Find where the given text appears and provide that cell's center as [X, Y] coordinate. 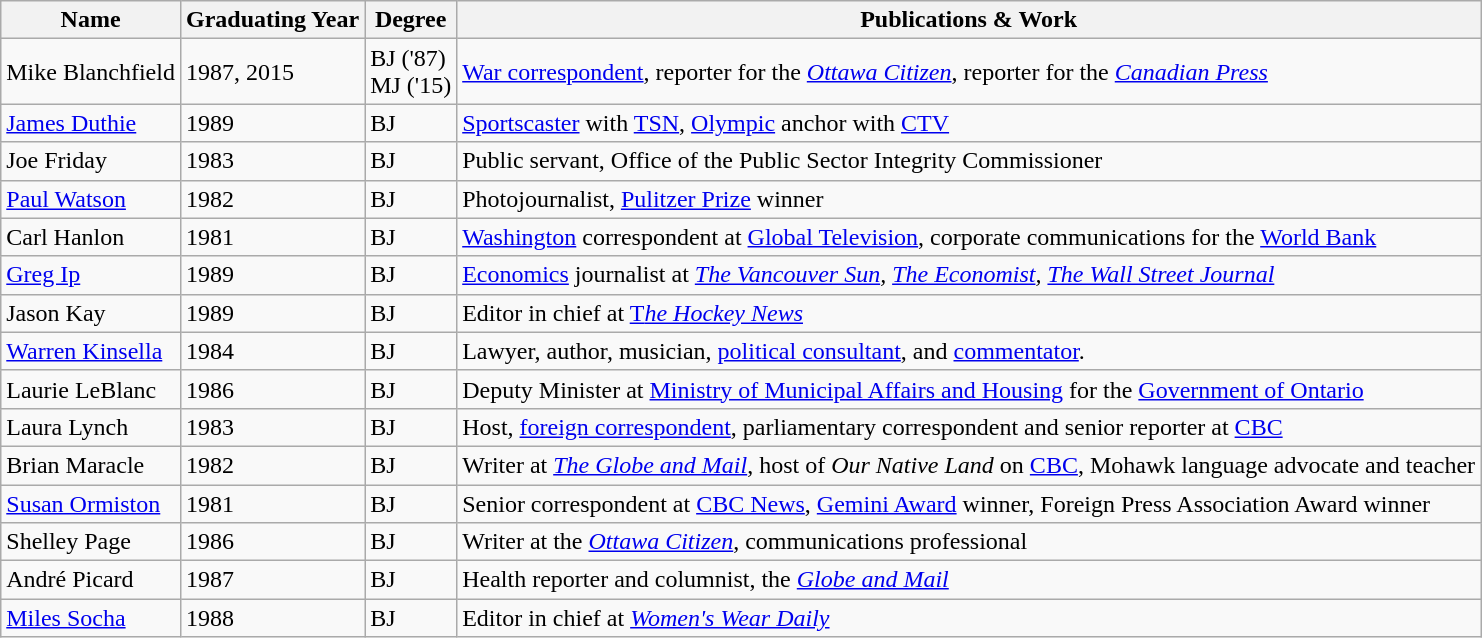
Publications & Work [969, 20]
Shelley Page [91, 542]
Senior correspondent at CBC News, Gemini Award winner, Foreign Press Association Award winner [969, 503]
1988 [272, 618]
Photojournalist, Pulitzer Prize winner [969, 199]
1987, 2015 [272, 72]
Brian Maracle [91, 465]
1987 [272, 580]
Writer at The Globe and Mail, host of Our Native Land on CBC, Mohawk language advocate and teacher [969, 465]
Deputy Minister at Ministry of Municipal Affairs and Housing for the Government of Ontario [969, 389]
James Duthie [91, 123]
Writer at the Ottawa Citizen, communications professional [969, 542]
BJ ('87)MJ ('15) [411, 72]
Public servant, Office of the Public Sector Integrity Commissioner [969, 161]
Paul Watson [91, 199]
Washington correspondent at Global Television, corporate communications for the World Bank [969, 237]
Economics journalist at The Vancouver Sun, The Economist, The Wall Street Journal [969, 275]
Health reporter and columnist, the Globe and Mail [969, 580]
Sportscaster with TSN, Olympic anchor with CTV [969, 123]
Mike Blanchfield [91, 72]
Warren Kinsella [91, 351]
Jason Kay [91, 313]
Laurie LeBlanc [91, 389]
Miles Socha [91, 618]
1984 [272, 351]
André Picard [91, 580]
Editor in chief at The Hockey News [969, 313]
Graduating Year [272, 20]
Host, foreign correspondent, parliamentary correspondent and senior reporter at CBC [969, 427]
Carl Hanlon [91, 237]
Lawyer, author, musician, political consultant, and commentator. [969, 351]
Joe Friday [91, 161]
Editor in chief at Women's Wear Daily [969, 618]
Greg Ip [91, 275]
Degree [411, 20]
Susan Ormiston [91, 503]
Laura Lynch [91, 427]
War correspondent, reporter for the Ottawa Citizen, reporter for the Canadian Press [969, 72]
Name [91, 20]
